Identify which cell holds the provided text, then report its [X, Y] central coordinate. 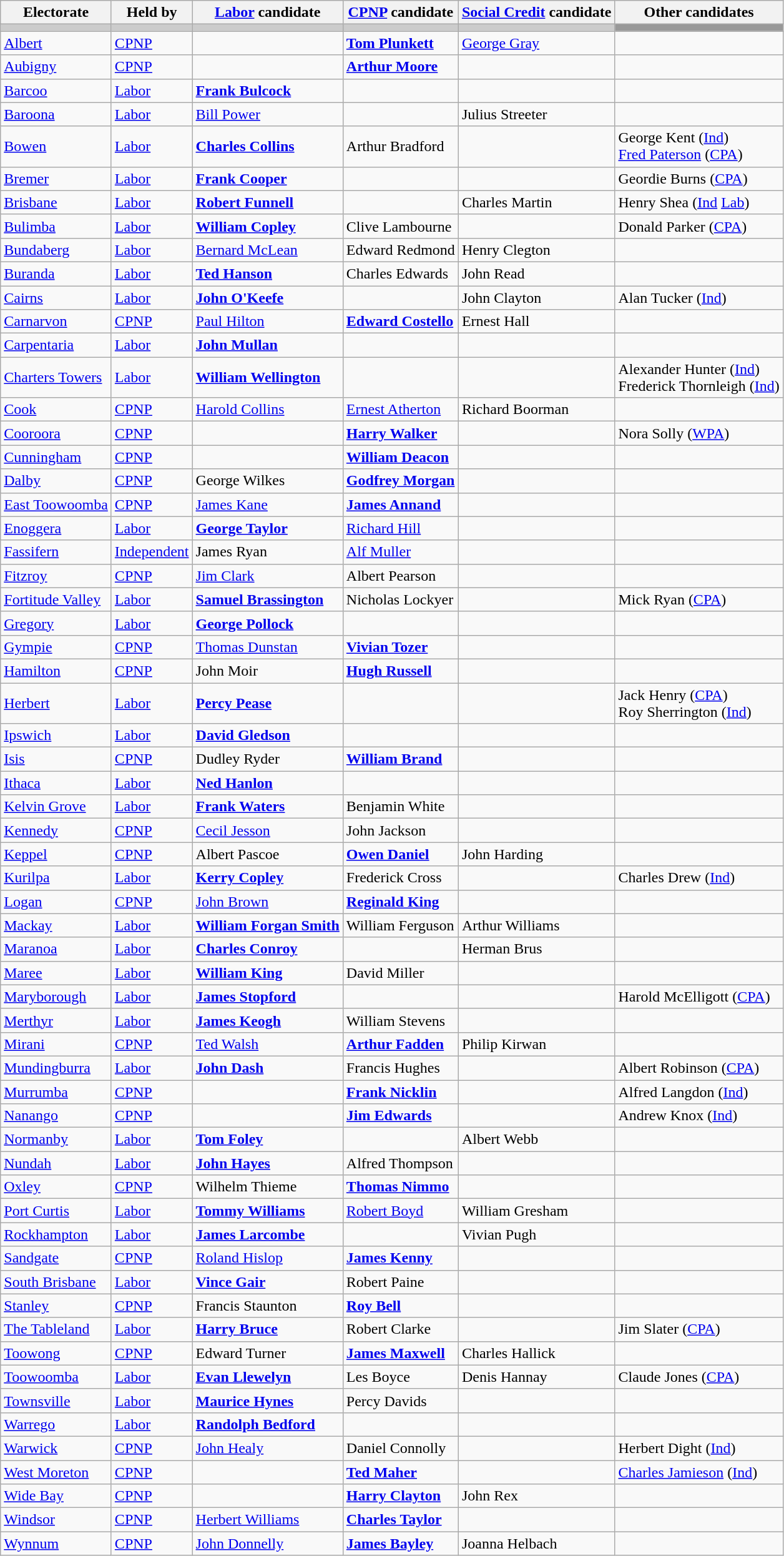
Samuel Brassington [267, 599]
Stanley [56, 1306]
James Maxwell [401, 1353]
Richard Boorman [537, 410]
Warwick [56, 1448]
Nanango [56, 1116]
John Read [537, 273]
Roland Hislop [267, 1258]
John Dash [267, 1068]
William Forgan Smith [267, 925]
Frank Bulcock [267, 91]
Isis [56, 759]
Donald Parker (CPA) [699, 226]
Harry Walker [401, 433]
Bulimba [56, 226]
Tommy Williams [267, 1211]
Nundah [56, 1163]
Bremer [56, 179]
Daniel Connolly [401, 1448]
Thomas Nimmo [401, 1187]
Robert Boyd [401, 1211]
Baroona [56, 114]
Dalby [56, 481]
Carnarvon [56, 322]
Toowoomba [56, 1377]
Cooroora [56, 433]
Vivian Pugh [537, 1234]
Kurilpa [56, 878]
Robert Paine [401, 1282]
Carpentaria [56, 345]
Herbert Dight (Ind) [699, 1448]
Ned Hanlon [267, 783]
William Brand [401, 759]
John Hayes [267, 1163]
John Healy [267, 1448]
Herman Brus [537, 949]
Harry Bruce [267, 1329]
Julius Streeter [537, 114]
Benjamin White [401, 807]
Kerry Copley [267, 878]
Fitzroy [56, 576]
Owen Daniel [401, 854]
Keppel [56, 854]
Arthur Fadden [401, 1044]
Percy Davids [401, 1401]
Barcoo [56, 91]
Maurice Hynes [267, 1401]
Alan Tucker (Ind) [699, 298]
John Brown [267, 902]
Fassifern [56, 552]
George Kent (Ind) Fred Paterson (CPA) [699, 146]
Enoggera [56, 528]
William Ferguson [401, 925]
William Deacon [401, 457]
Cairns [56, 298]
James Larcombe [267, 1234]
Frederick Cross [401, 878]
John Moir [267, 671]
George Gray [537, 43]
East Toowoomba [56, 505]
Port Curtis [56, 1211]
John Harding [537, 854]
Labor candidate [267, 12]
Aubigny [56, 67]
John Jackson [401, 830]
Fortitude Valley [56, 599]
Ted Hanson [267, 273]
Sandgate [56, 1258]
Ernest Atherton [401, 410]
John Rex [537, 1496]
Brisbane [56, 202]
Oxley [56, 1187]
Cunningham [56, 457]
John O'Keefe [267, 298]
Maree [56, 973]
William Gresham [537, 1211]
Alexander Hunter (Ind) Frederick Thornleigh (Ind) [699, 377]
Ithaca [56, 783]
Mirani [56, 1044]
Warrego [56, 1424]
James Keogh [267, 1020]
Rockhampton [56, 1234]
Social Credit candidate [537, 12]
Nora Solly (WPA) [699, 433]
Charles Martin [537, 202]
Mackay [56, 925]
Clive Lambourne [401, 226]
Frank Cooper [267, 179]
Jim Edwards [401, 1116]
Nicholas Lockyer [401, 599]
Les Boyce [401, 1377]
Toowong [56, 1353]
William Copley [267, 226]
Charles Edwards [401, 273]
Maranoa [56, 949]
Alf Muller [401, 552]
John Clayton [537, 298]
Albert Pascoe [267, 854]
Randolph Bedford [267, 1424]
Vivian Tozer [401, 647]
Francis Hughes [401, 1068]
Evan Llewelyn [267, 1377]
Francis Staunton [267, 1306]
Herbert Williams [267, 1520]
Normanby [56, 1140]
Albert Pearson [401, 576]
Dudley Ryder [267, 759]
James Stopford [267, 997]
Reginald King [401, 902]
Wide Bay [56, 1496]
Ipswich [56, 736]
Arthur Williams [537, 925]
James Kane [267, 505]
Harry Clayton [401, 1496]
Edward Turner [267, 1353]
Charles Conroy [267, 949]
Bowen [56, 146]
Tom Foley [267, 1140]
Arthur Moore [401, 67]
Albert Robinson (CPA) [699, 1068]
Thomas Dunstan [267, 647]
Wynnum [56, 1544]
Bernard McLean [267, 250]
Jack Henry (CPA) Roy Sherrington (Ind) [699, 703]
Edward Redmond [401, 250]
George Wilkes [267, 481]
Cook [56, 410]
Edward Costello [401, 322]
Charles Taylor [401, 1520]
Gympie [56, 647]
Mundingburra [56, 1068]
Jim Slater (CPA) [699, 1329]
James Kenny [401, 1258]
Bundaberg [56, 250]
Henry Clegton [537, 250]
Cecil Jesson [267, 830]
Gregory [56, 623]
Harold McElligott (CPA) [699, 997]
George Pollock [267, 623]
Joanna Helbach [537, 1544]
Robert Clarke [401, 1329]
John Mullan [267, 345]
Jim Clark [267, 576]
Roy Bell [401, 1306]
Ted Walsh [267, 1044]
Paul Hilton [267, 322]
David Gledson [267, 736]
Henry Shea (Ind Lab) [699, 202]
Percy Pease [267, 703]
Geordie Burns (CPA) [699, 179]
CPNP candidate [401, 12]
Other candidates [699, 12]
David Miller [401, 973]
Hamilton [56, 671]
James Bayley [401, 1544]
James Ryan [267, 552]
Philip Kirwan [537, 1044]
Independent [152, 552]
Frank Waters [267, 807]
Denis Hannay [537, 1377]
Charles Collins [267, 146]
Logan [56, 902]
Albert [56, 43]
Mick Ryan (CPA) [699, 599]
South Brisbane [56, 1282]
Buranda [56, 273]
Kennedy [56, 830]
William Stevens [401, 1020]
Alfred Thompson [401, 1163]
George Taylor [267, 528]
Ted Maher [401, 1472]
Merthyr [56, 1020]
Hugh Russell [401, 671]
Kelvin Grove [56, 807]
Frank Nicklin [401, 1092]
Charters Towers [56, 377]
Godfrey Morgan [401, 481]
Windsor [56, 1520]
Arthur Bradford [401, 146]
Townsville [56, 1401]
Electorate [56, 12]
William Wellington [267, 377]
Charles Drew (Ind) [699, 878]
Charles Hallick [537, 1353]
Held by [152, 12]
Tom Plunkett [401, 43]
William King [267, 973]
John Donnelly [267, 1544]
James Annand [401, 505]
Herbert [56, 703]
Alfred Langdon (Ind) [699, 1092]
Maryborough [56, 997]
Robert Funnell [267, 202]
Wilhelm Thieme [267, 1187]
Charles Jamieson (Ind) [699, 1472]
Ernest Hall [537, 322]
Vince Gair [267, 1282]
Richard Hill [401, 528]
Claude Jones (CPA) [699, 1377]
Albert Webb [537, 1140]
Harold Collins [267, 410]
West Moreton [56, 1472]
Andrew Knox (Ind) [699, 1116]
The Tableland [56, 1329]
Murrumba [56, 1092]
Bill Power [267, 114]
